Find where the given text appears and provide that cell's center as (x, y) coordinate. 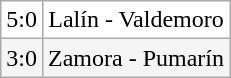
3:0 (22, 58)
Lalín - Valdemoro (136, 20)
5:0 (22, 20)
Zamora - Pumarín (136, 58)
